From the cell containing the given text, extract its center point as (X, Y) coordinate. 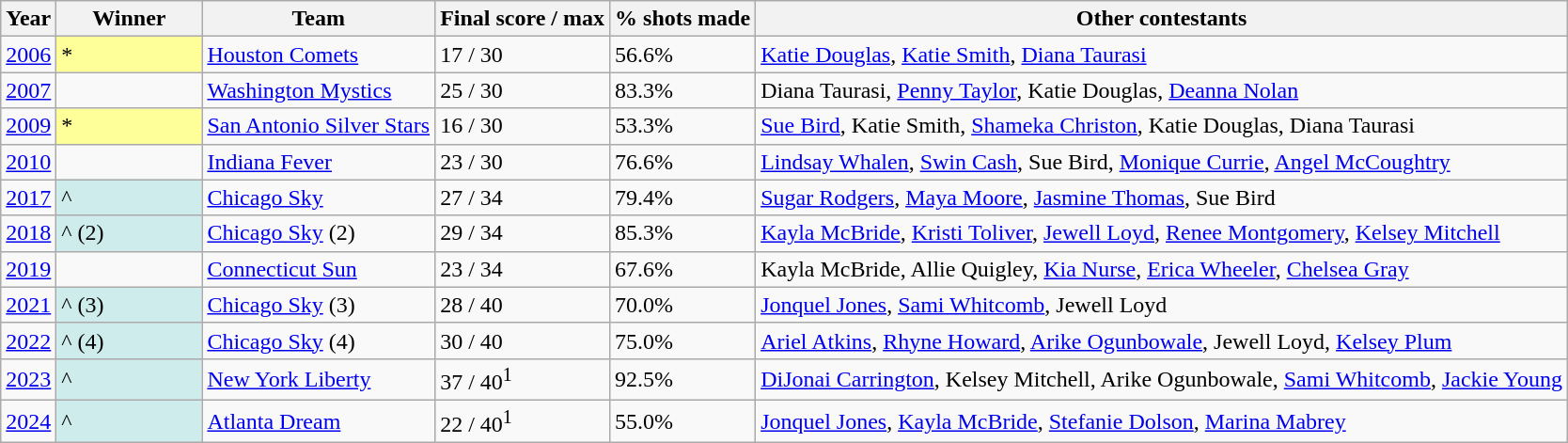
Atlanta Dream (319, 421)
Jonquel Jones, Kayla McBride, Stefanie Dolson, Marina Mabrey (1162, 421)
2022 (28, 340)
^ (2) (130, 233)
DiJonai Carrington, Kelsey Mitchell, Arike Ogunbowale, Sami Whitcomb, Jackie Young (1162, 380)
Sue Bird, Katie Smith, Shameka Christon, Katie Douglas, Diana Taurasi (1162, 126)
New York Liberty (319, 380)
Diana Taurasi, Penny Taylor, Katie Douglas, Deanna Nolan (1162, 90)
83.3% (682, 90)
2023 (28, 380)
% shots made (682, 19)
Year (28, 19)
75.0% (682, 340)
79.4% (682, 198)
Houston Comets (319, 55)
Chicago Sky (3) (319, 305)
Kayla McBride, Kristi Toliver, Jewell Loyd, Renee Montgomery, Kelsey Mitchell (1162, 233)
76.6% (682, 162)
17 / 30 (523, 55)
28 / 40 (523, 305)
Kayla McBride, Allie Quigley, Kia Nurse, Erica Wheeler, Chelsea Gray (1162, 269)
2007 (28, 90)
23 / 34 (523, 269)
2017 (28, 198)
2021 (28, 305)
Team (319, 19)
29 / 34 (523, 233)
56.6% (682, 55)
Indiana Fever (319, 162)
Chicago Sky (4) (319, 340)
Ariel Atkins, Rhyne Howard, Arike Ogunbowale, Jewell Loyd, Kelsey Plum (1162, 340)
Washington Mystics (319, 90)
Final score / max (523, 19)
92.5% (682, 380)
^ (3) (130, 305)
70.0% (682, 305)
55.0% (682, 421)
23 / 30 (523, 162)
2024 (28, 421)
Jonquel Jones, Sami Whitcomb, Jewell Loyd (1162, 305)
16 / 30 (523, 126)
2006 (28, 55)
^ (4) (130, 340)
53.3% (682, 126)
Winner (130, 19)
2018 (28, 233)
2010 (28, 162)
Connecticut Sun (319, 269)
Other contestants (1162, 19)
2009 (28, 126)
27 / 34 (523, 198)
Chicago Sky (319, 198)
Sugar Rodgers, Maya Moore, Jasmine Thomas, Sue Bird (1162, 198)
22 / 401 (523, 421)
25 / 30 (523, 90)
Katie Douglas, Katie Smith, Diana Taurasi (1162, 55)
San Antonio Silver Stars (319, 126)
2019 (28, 269)
37 / 401 (523, 380)
85.3% (682, 233)
Chicago Sky (2) (319, 233)
30 / 40 (523, 340)
Lindsay Whalen, Swin Cash, Sue Bird, Monique Currie, Angel McCoughtry (1162, 162)
67.6% (682, 269)
